Pinpoint the cell where the given text exists, returning its (x, y) midpoint coordinate. 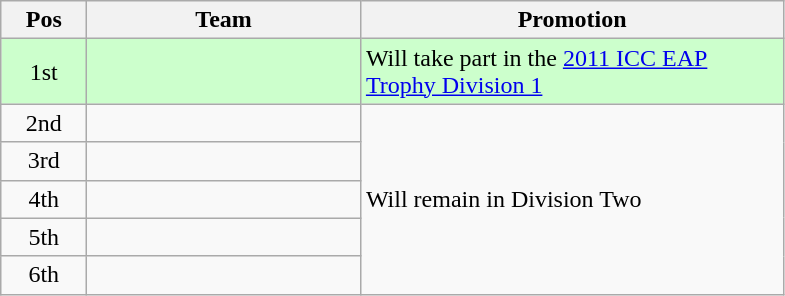
5th (44, 237)
Pos (44, 20)
Team (224, 20)
6th (44, 275)
Will remain in Division Two (572, 199)
3rd (44, 161)
Promotion (572, 20)
1st (44, 72)
Will take part in the 2011 ICC EAP Trophy Division 1 (572, 72)
2nd (44, 123)
4th (44, 199)
